For the text-containing cell, return its midpoint in [X, Y] coordinate format. 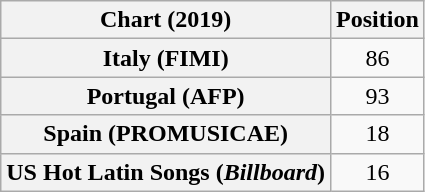
Spain (PROMUSICAE) [166, 134]
US Hot Latin Songs (Billboard) [166, 172]
Position [378, 20]
93 [378, 96]
16 [378, 172]
Italy (FIMI) [166, 58]
86 [378, 58]
18 [378, 134]
Portugal (AFP) [166, 96]
Chart (2019) [166, 20]
